Scan for the cell matching the given text and deliver its [X, Y] coordinate at center. 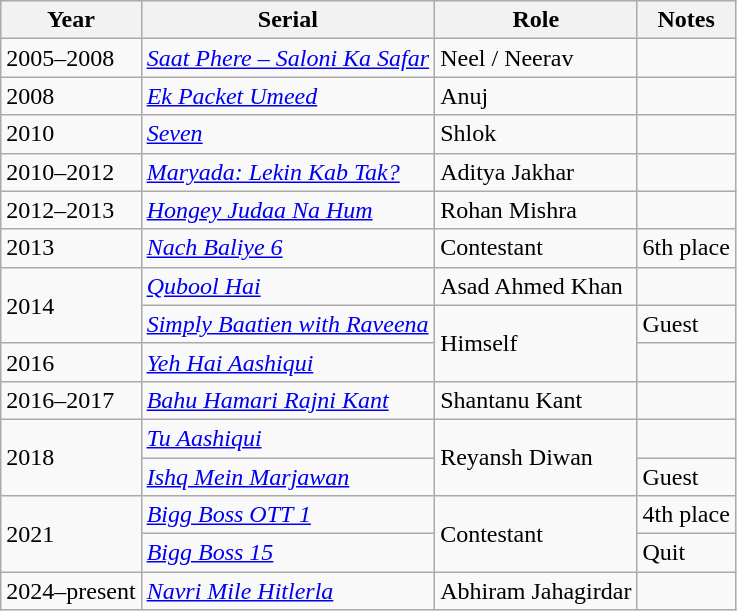
Ek Packet Umeed [288, 96]
2016 [71, 362]
Aditya Jakhar [536, 172]
Quit [686, 553]
6th place [686, 248]
Qubool Hai [288, 286]
2018 [71, 457]
Saat Phere – Saloni Ka Safar [288, 58]
Maryada: Lekin Kab Tak? [288, 172]
Shlok [536, 134]
Role [536, 20]
Hongey Judaa Na Hum [288, 210]
Notes [686, 20]
2024–present [71, 591]
Neel / Neerav [536, 58]
Himself [536, 343]
Bigg Boss 15 [288, 553]
2010–2012 [71, 172]
2021 [71, 534]
Ishq Mein Marjawan [288, 477]
Anuj [536, 96]
Yeh Hai Aashiqui [288, 362]
Navri Mile Hitlerla [288, 591]
Rohan Mishra [536, 210]
2012–2013 [71, 210]
Seven [288, 134]
Shantanu Kant [536, 400]
4th place [686, 515]
Tu Aashiqui [288, 438]
Simply Baatien with Raveena [288, 324]
Bigg Boss OTT 1 [288, 515]
Bahu Hamari Rajni Kant [288, 400]
Nach Baliye 6 [288, 248]
2008 [71, 96]
2010 [71, 134]
2016–2017 [71, 400]
2005–2008 [71, 58]
2013 [71, 248]
Year [71, 20]
Serial [288, 20]
2014 [71, 305]
Asad Ahmed Khan [536, 286]
Reyansh Diwan [536, 457]
Abhiram Jahagirdar [536, 591]
